Pinpoint the cell where the given text exists, returning its (x, y) midpoint coordinate. 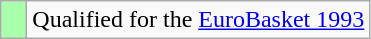
Qualified for the EuroBasket 1993 (198, 20)
